Capture the cell that displays the provided text and extract its [x, y] central coordinate. 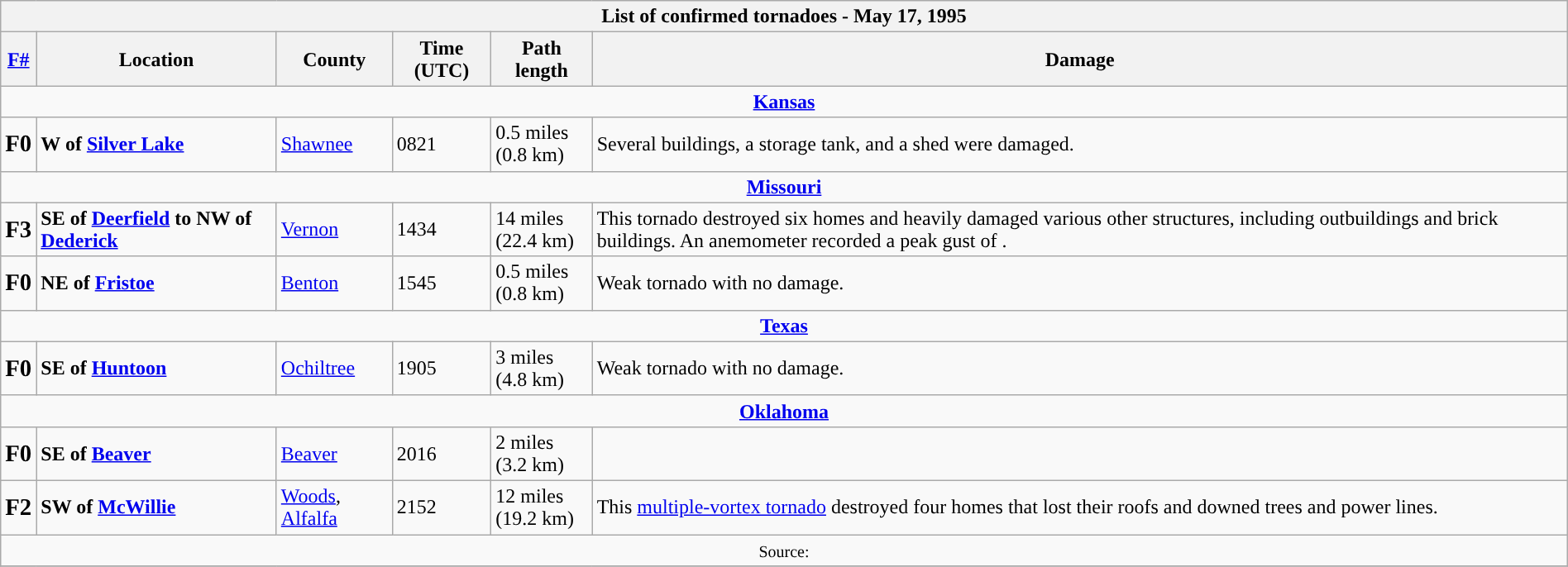
Several buildings, a storage tank, and a shed were damaged. [1080, 144]
F2 [18, 507]
Time (UTC) [442, 60]
Source: [784, 550]
SE of Beaver [157, 453]
Location [157, 60]
NE of Fristoe [157, 283]
1434 [442, 230]
SE of Huntoon [157, 369]
2016 [442, 453]
2 miles (3.2 km) [542, 453]
Kansas [784, 102]
1905 [442, 369]
Oklahoma [784, 411]
14 miles (22.4 km) [542, 230]
Woods, Alfalfa [334, 507]
Benton [334, 283]
County [334, 60]
F# [18, 60]
Shawnee [334, 144]
Texas [784, 326]
SE of Deerfield to NW of Dederick [157, 230]
1545 [442, 283]
W of Silver Lake [157, 144]
Ochiltree [334, 369]
Damage [1080, 60]
List of confirmed tornadoes - May 17, 1995 [784, 17]
0821 [442, 144]
F3 [18, 230]
This multiple-vortex tornado destroyed four homes that lost their roofs and downed trees and power lines. [1080, 507]
Missouri [784, 187]
Path length [542, 60]
Beaver [334, 453]
3 miles (4.8 km) [542, 369]
SW of McWillie [157, 507]
Vernon [334, 230]
2152 [442, 507]
12 miles (19.2 km) [542, 507]
